Pinpoint the cell where the given text exists, returning its (x, y) midpoint coordinate. 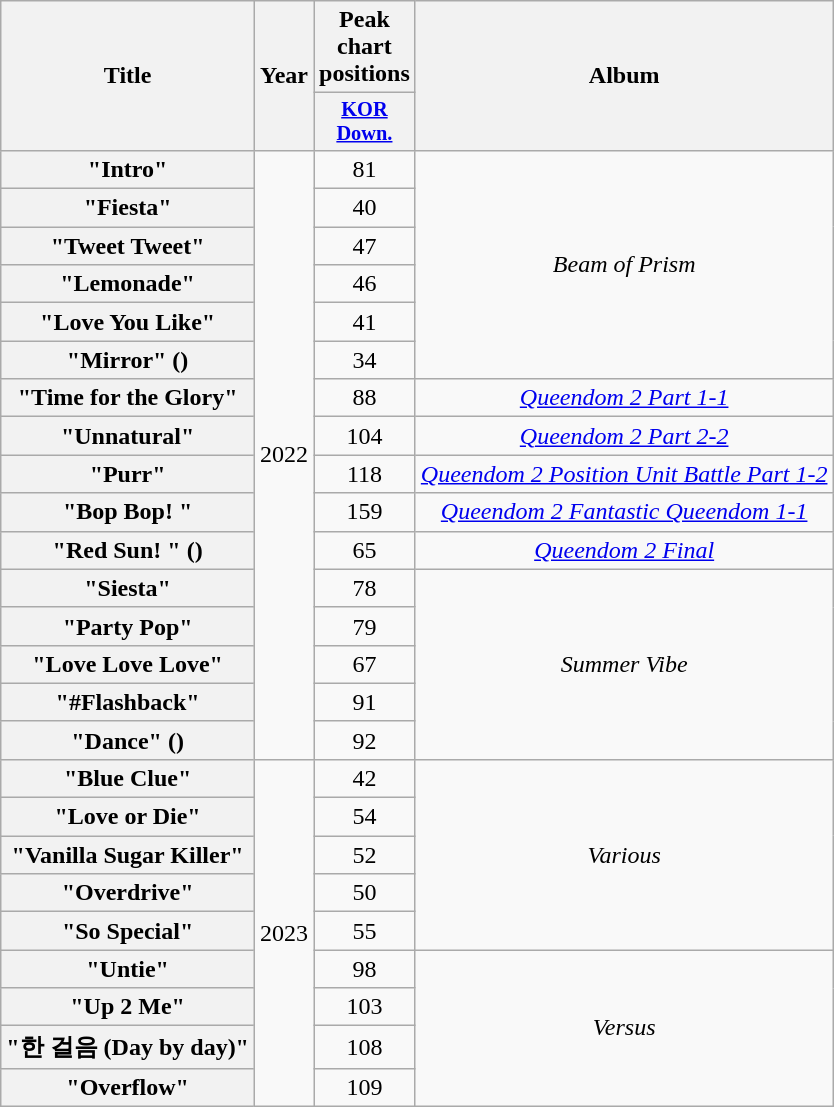
Versus (624, 1028)
50 (365, 893)
47 (365, 246)
"Mirror" () (128, 360)
52 (365, 855)
41 (365, 322)
40 (365, 208)
91 (365, 702)
104 (365, 436)
"Love or Die" (128, 817)
Year (284, 76)
Queendom 2 Final (624, 550)
159 (365, 512)
34 (365, 360)
Album (624, 76)
2023 (284, 932)
Queendom 2 Position Unit Battle Part 1-2 (624, 474)
"Fiesta" (128, 208)
"Purr" (128, 474)
"Intro" (128, 169)
"Overflow" (128, 1087)
2022 (284, 454)
Various (624, 854)
"Up 2 Me" (128, 1007)
108 (365, 1048)
"Blue Clue" (128, 778)
42 (365, 778)
109 (365, 1087)
81 (365, 169)
65 (365, 550)
"Dance" () (128, 740)
Peak chart positions (365, 47)
Beam of Prism (624, 264)
"Love Love Love" (128, 664)
Queendom 2 Fantastic Queendom 1-1 (624, 512)
"Party Pop" (128, 626)
118 (365, 474)
"Red Sun! " () (128, 550)
"한 걸음 (Day by day)" (128, 1048)
88 (365, 398)
"Vanilla Sugar Killer" (128, 855)
Title (128, 76)
KORDown. (365, 122)
Queendom 2 Part 2-2 (624, 436)
"Overdrive" (128, 893)
54 (365, 817)
98 (365, 969)
"Unnatural" (128, 436)
"Siesta" (128, 588)
Queendom 2 Part 1-1 (624, 398)
"Lemonade" (128, 284)
78 (365, 588)
"Untie" (128, 969)
"Tweet Tweet" (128, 246)
103 (365, 1007)
67 (365, 664)
"Bop Bop! " (128, 512)
79 (365, 626)
"Time for the Glory" (128, 398)
46 (365, 284)
55 (365, 931)
Summer Vibe (624, 664)
"Love You Like" (128, 322)
92 (365, 740)
"#Flashback" (128, 702)
"So Special" (128, 931)
